Output the [X, Y] coordinate of the center of the cell containing the given text.  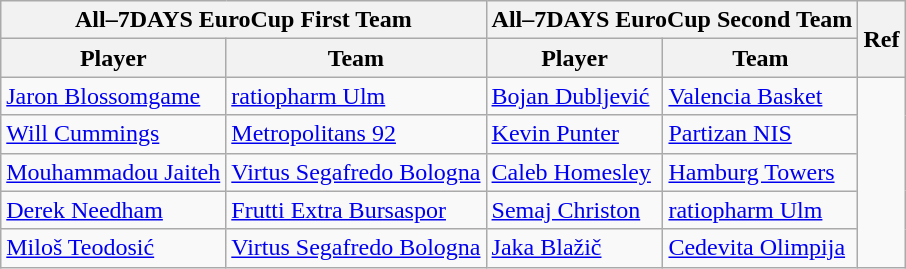
Kevin Punter [574, 134]
Ref [882, 39]
All–7DAYS EuroCup Second Team [672, 20]
Caleb Homesley [574, 172]
Valencia Basket [760, 96]
Jaron Blossomgame [114, 96]
Semaj Christon [574, 210]
Bojan Dubljević [574, 96]
Mouhammadou Jaiteh [114, 172]
Cedevita Olimpija [760, 248]
All–7DAYS EuroCup First Team [244, 20]
Will Cummings [114, 134]
Jaka Blažič [574, 248]
Metropolitans 92 [356, 134]
Partizan NIS [760, 134]
Miloš Teodosić [114, 248]
Derek Needham [114, 210]
Hamburg Towers [760, 172]
Frutti Extra Bursaspor [356, 210]
